For the text-containing cell, return its midpoint in (X, Y) coordinate format. 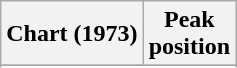
Peak position (189, 34)
Chart (1973) (72, 34)
